Extract the [x, y] coordinate from the center of the cell holding the provided text.  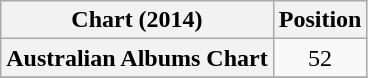
Chart (2014) [137, 20]
Australian Albums Chart [137, 58]
Position [320, 20]
52 [320, 58]
